Detect which cell encompasses the target text, then output its [x, y] center coordinate. 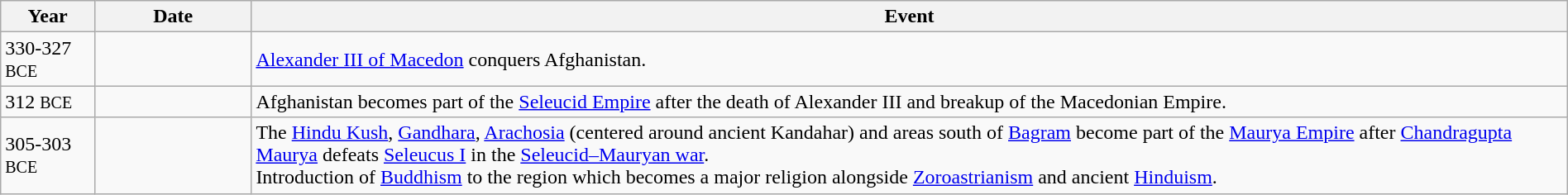
Date [172, 17]
Afghanistan becomes part of the Seleucid Empire after the death of Alexander III and breakup of the Macedonian Empire. [910, 102]
Alexander III of Macedon conquers Afghanistan. [910, 59]
305-303 BCE [48, 155]
312 BCE [48, 102]
Event [910, 17]
330-327 BCE [48, 59]
Year [48, 17]
